For the text-containing cell, return its midpoint in [X, Y] coordinate format. 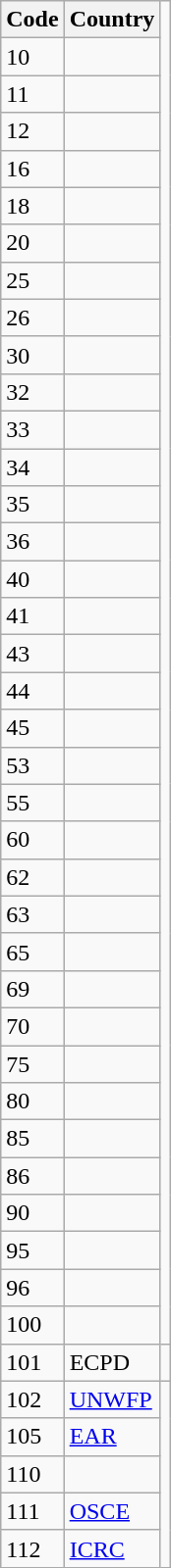
36 [32, 542]
96 [32, 1288]
100 [32, 1325]
26 [32, 318]
18 [32, 206]
ECPD [112, 1362]
105 [32, 1437]
Country [112, 20]
12 [32, 131]
35 [32, 505]
95 [32, 1250]
30 [32, 355]
75 [32, 1063]
65 [32, 952]
ICRC [112, 1548]
101 [32, 1362]
53 [32, 765]
20 [32, 243]
EAR [112, 1437]
90 [32, 1213]
32 [32, 392]
11 [32, 94]
55 [32, 803]
16 [32, 169]
44 [32, 691]
25 [32, 280]
33 [32, 429]
34 [32, 467]
10 [32, 57]
102 [32, 1399]
63 [32, 914]
111 [32, 1511]
40 [32, 579]
112 [32, 1548]
80 [32, 1102]
Code [32, 20]
69 [32, 989]
UNWFP [112, 1399]
110 [32, 1474]
86 [32, 1176]
70 [32, 1026]
85 [32, 1139]
60 [32, 840]
45 [32, 728]
62 [32, 877]
43 [32, 654]
OSCE [112, 1511]
41 [32, 616]
